Output the (x, y) coordinate of the center of the cell containing the given text.  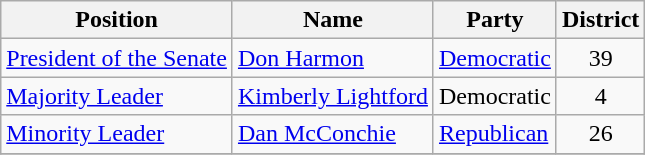
Majority Leader (117, 96)
Republican (494, 134)
Kimberly Lightford (332, 96)
Name (332, 20)
Don Harmon (332, 58)
District (600, 20)
Dan McConchie (332, 134)
President of the Senate (117, 58)
Party (494, 20)
Position (117, 20)
4 (600, 96)
39 (600, 58)
26 (600, 134)
Minority Leader (117, 134)
